Determine the [x, y] coordinate at the center of the cell enclosing the given text.  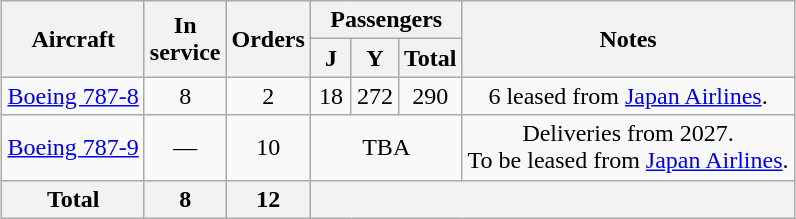
Y [374, 58]
Boeing 787-9 [73, 148]
Orders [268, 39]
J [330, 58]
12 [268, 199]
Deliveries from 2027.To be leased from Japan Airlines. [628, 148]
Inservice [185, 39]
Notes [628, 39]
18 [330, 96]
Aircraft [73, 39]
6 leased from Japan Airlines. [628, 96]
Passengers [386, 20]
290 [431, 96]
2 [268, 96]
TBA [386, 148]
Boeing 787-8 [73, 96]
272 [374, 96]
— [185, 148]
10 [268, 148]
